Return [x, y] of the center of cell containing provided text 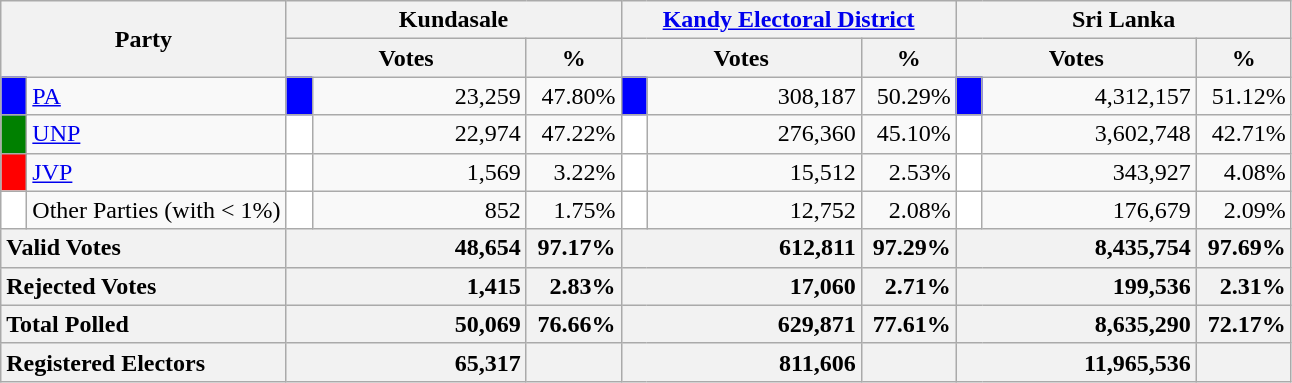
JVP [156, 172]
343,927 [1089, 172]
51.12% [1244, 96]
2.71% [908, 286]
2.09% [1244, 210]
UNP [156, 134]
15,512 [754, 172]
76.66% [574, 324]
4.08% [1244, 172]
77.61% [908, 324]
276,360 [754, 134]
4,312,157 [1089, 96]
47.80% [574, 96]
Party [144, 39]
Kundasale [454, 20]
97.69% [1244, 248]
3.22% [574, 172]
Rejected Votes [144, 286]
45.10% [908, 134]
PA [156, 96]
97.17% [574, 248]
8,435,754 [1076, 248]
50.29% [908, 96]
48,654 [406, 248]
612,811 [741, 248]
1,569 [419, 172]
42.71% [1244, 134]
22,974 [419, 134]
199,536 [1076, 286]
1.75% [574, 210]
47.22% [574, 134]
Registered Electors [144, 362]
629,871 [741, 324]
12,752 [754, 210]
Valid Votes [144, 248]
2.31% [1244, 286]
23,259 [419, 96]
50,069 [406, 324]
852 [419, 210]
811,606 [741, 362]
97.29% [908, 248]
176,679 [1089, 210]
Total Polled [144, 324]
72.17% [1244, 324]
Kandy Electoral District [788, 20]
Other Parties (with < 1%) [156, 210]
65,317 [406, 362]
Sri Lanka [1124, 20]
3,602,748 [1089, 134]
17,060 [741, 286]
2.08% [908, 210]
2.53% [908, 172]
11,965,536 [1076, 362]
1,415 [406, 286]
8,635,290 [1076, 324]
308,187 [754, 96]
2.83% [574, 286]
